Return [x, y] of the center of cell containing provided text 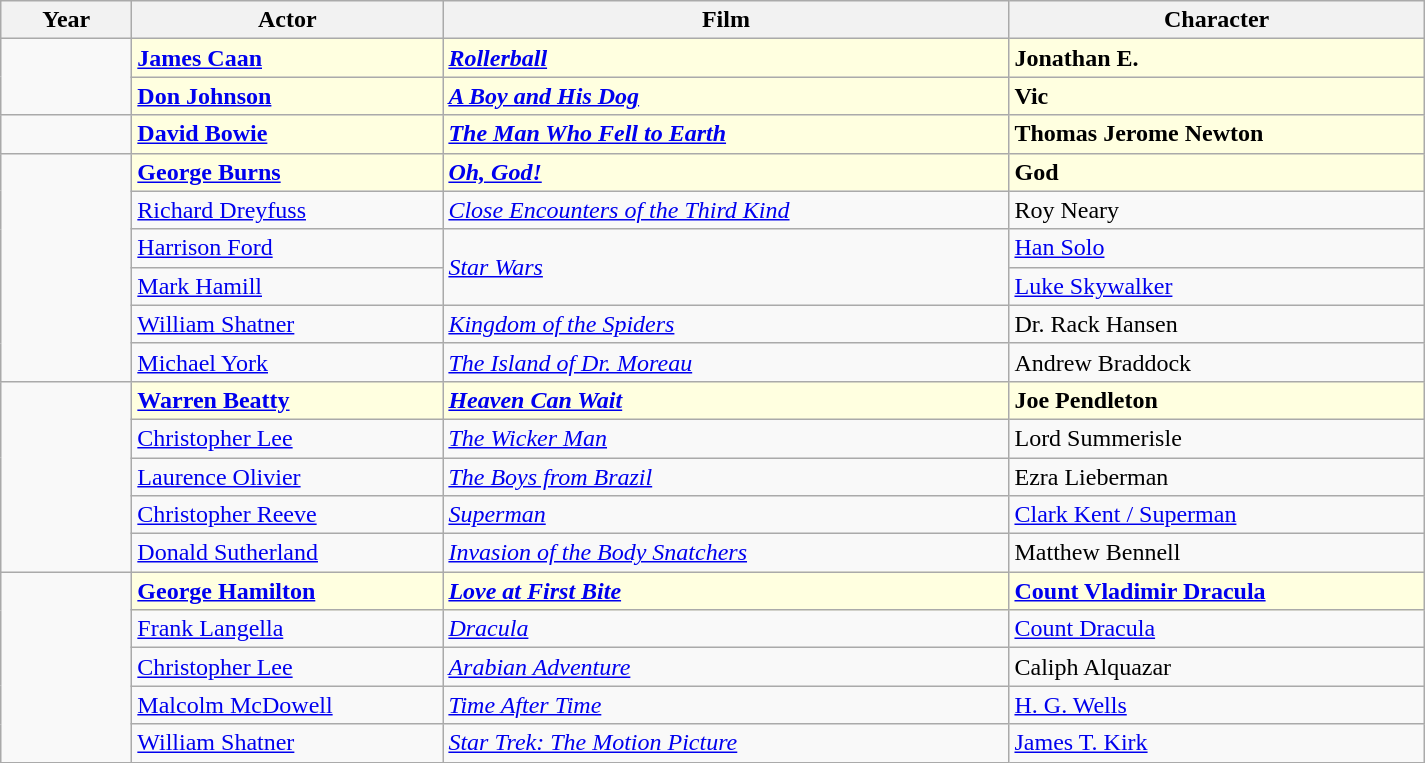
James T. Kirk [1216, 743]
James Caan [288, 58]
Jonathan E. [1216, 58]
Luke Skywalker [1216, 286]
Warren Beatty [288, 400]
Laurence Olivier [288, 477]
The Boys from Brazil [726, 477]
Mark Hamill [288, 286]
Richard Dreyfuss [288, 210]
Joe Pendleton [1216, 400]
Count Dracula [1216, 629]
The Wicker Man [726, 438]
Year [66, 20]
Time After Time [726, 705]
Lord Summerisle [1216, 438]
Ezra Lieberman [1216, 477]
Actor [288, 20]
Caliph Alquazar [1216, 667]
Roy Neary [1216, 210]
Andrew Braddock [1216, 362]
Character [1216, 20]
Thomas Jerome Newton [1216, 134]
Invasion of the Body Snatchers [726, 553]
Han Solo [1216, 248]
Love at First Bite [726, 591]
H. G. Wells [1216, 705]
Arabian Adventure [726, 667]
Dr. Rack Hansen [1216, 324]
Rollerball [726, 58]
Star Wars [726, 267]
George Burns [288, 172]
Don Johnson [288, 96]
David Bowie [288, 134]
Matthew Bennell [1216, 553]
Donald Sutherland [288, 553]
Close Encounters of the Third Kind [726, 210]
Vic [1216, 96]
Film [726, 20]
The Island of Dr. Moreau [726, 362]
Star Trek: The Motion Picture [726, 743]
Christopher Reeve [288, 515]
A Boy and His Dog [726, 96]
George Hamilton [288, 591]
Oh, God! [726, 172]
Malcolm McDowell [288, 705]
Count Vladimir Dracula [1216, 591]
Dracula [726, 629]
God [1216, 172]
Clark Kent / Superman [1216, 515]
Superman [726, 515]
Michael York [288, 362]
Heaven Can Wait [726, 400]
Frank Langella [288, 629]
Harrison Ford [288, 248]
The Man Who Fell to Earth [726, 134]
Kingdom of the Spiders [726, 324]
